Identify which cell holds the provided text, then report its (x, y) central coordinate. 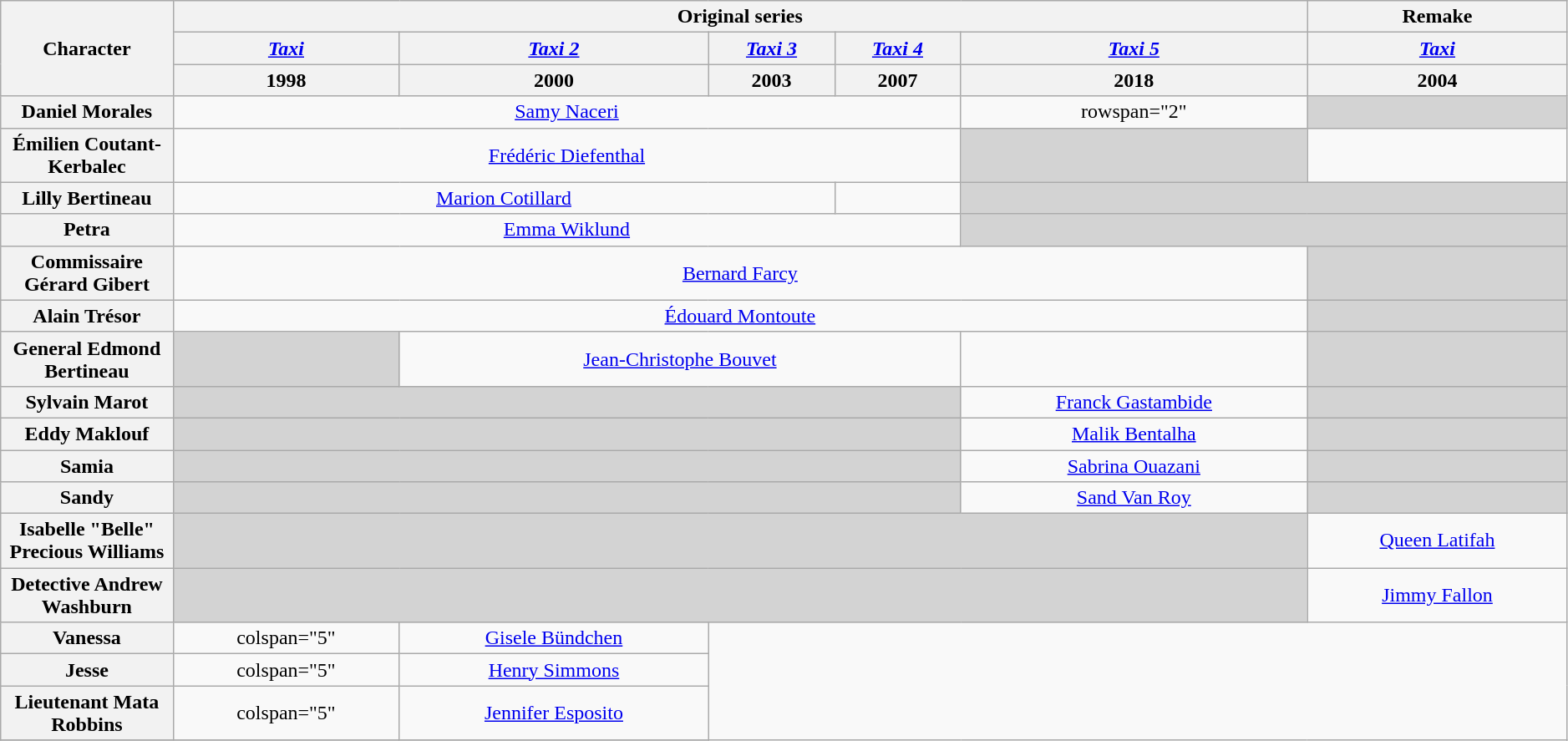
General Edmond Bertineau (87, 359)
Commissaire Gérard Gibert (87, 272)
Sand Van Roy (1134, 498)
2000 (554, 80)
Character (87, 48)
Marion Cotillard (504, 198)
Lilly Bertineau (87, 198)
Petra (87, 230)
Isabelle "Belle" Precious Williams (87, 541)
Detective Andrew Washburn (87, 595)
2018 (1134, 80)
2004 (1438, 80)
Samia (87, 465)
Daniel Morales (87, 112)
Gisele Bündchen (554, 638)
Malik Bentalha (1134, 434)
Emma Wiklund (566, 230)
rowspan="2" (1134, 112)
Taxi 2 (554, 48)
2003 (772, 80)
Alain Trésor (87, 316)
Édouard Montoute (740, 316)
Bernard Farcy (740, 272)
Queen Latifah (1438, 541)
Taxi 3 (772, 48)
Taxi 5 (1134, 48)
Samy Naceri (566, 112)
Henry Simmons (554, 670)
Taxi 4 (897, 48)
Sandy (87, 498)
Jennifer Esposito (554, 713)
Eddy Maklouf (87, 434)
Émilien Coutant-Kerbalec (87, 155)
Lieutenant Mata Robbins (87, 713)
Original series (740, 17)
Frédéric Diefenthal (566, 155)
Jesse (87, 670)
Remake (1438, 17)
Sabrina Ouazani (1134, 465)
Franck Gastambide (1134, 402)
Sylvain Marot (87, 402)
2007 (897, 80)
1998 (286, 80)
Vanessa (87, 638)
Jean-Christophe Bouvet (680, 359)
Jimmy Fallon (1438, 595)
